Pinpoint the cell where the given text exists, returning its (X, Y) midpoint coordinate. 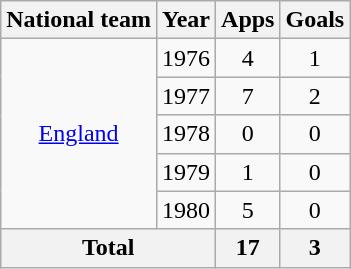
1978 (186, 134)
Apps (248, 20)
5 (248, 210)
National team (79, 20)
17 (248, 248)
1977 (186, 96)
Total (108, 248)
1979 (186, 172)
2 (315, 96)
Goals (315, 20)
7 (248, 96)
4 (248, 58)
1980 (186, 210)
3 (315, 248)
1976 (186, 58)
England (79, 134)
Year (186, 20)
